Pinpoint the cell where the given text exists, returning its [X, Y] midpoint coordinate. 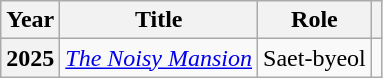
Saet-byeol [315, 58]
Role [315, 20]
The Noisy Mansion [159, 58]
Title [159, 20]
2025 [30, 58]
Year [30, 20]
